Return (x, y) of the center of cell containing provided text 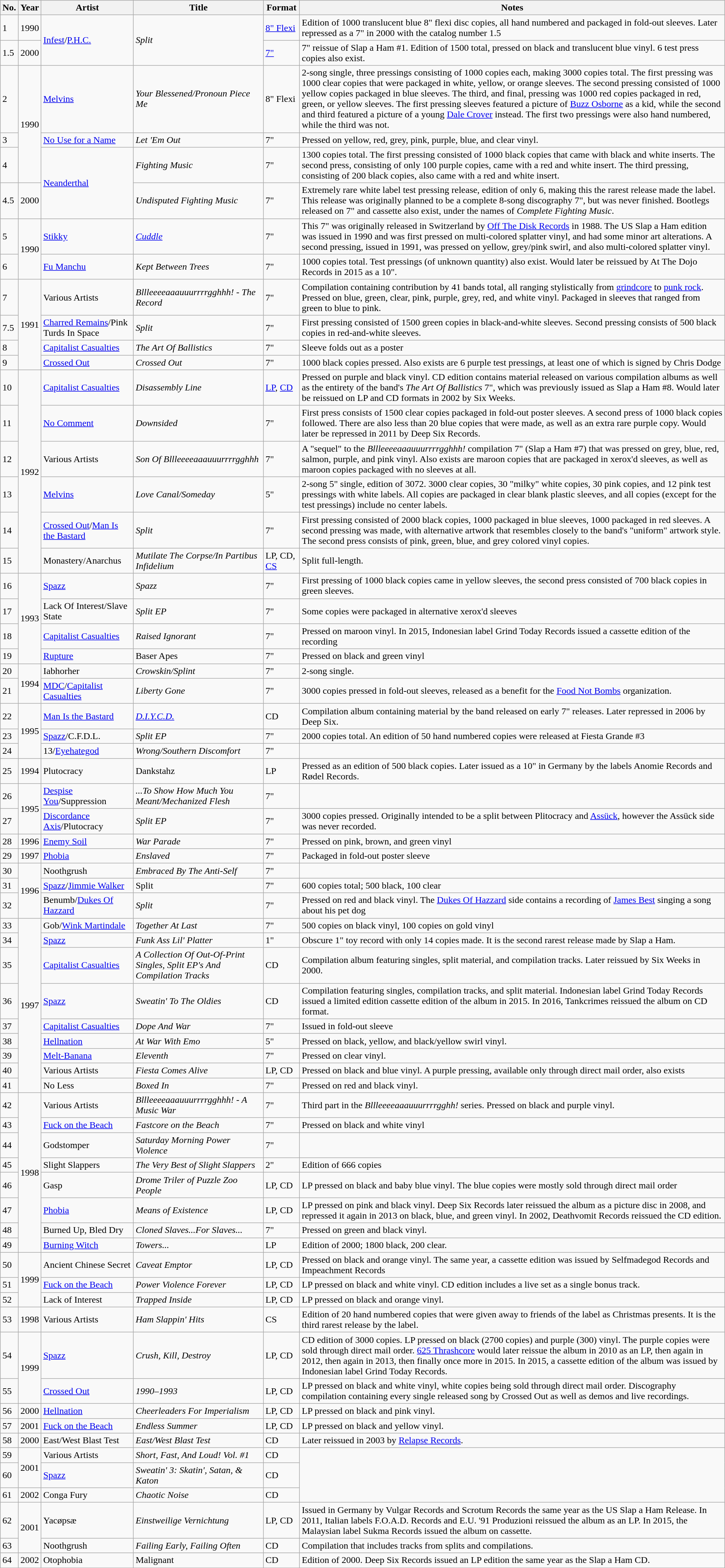
22 (9, 716)
Notes (512, 8)
600 copies total; 500 black, 100 clear (512, 885)
56 (9, 1411)
First pressing of 1000 black copies came in yellow sleeves, the second press consisted of 700 black copies in green sleeves. (512, 586)
59 (9, 1455)
7.5 (9, 328)
Otophobia (87, 1560)
Fiesta Comes Alive (198, 1070)
Melt-Banana (87, 1056)
Mutilate The Corpse/In Partibus Infidelium (198, 561)
Edition of 2000; 1800 black, 200 clear. (512, 1245)
62 (9, 1520)
Stikky (87, 236)
26 (9, 796)
MDC/Capitalist Casualties (87, 691)
1" (282, 940)
Enemy Soil (87, 841)
LP pressed on black and pink vinyl. (512, 1411)
Compilation that includes tracks from splits and compilations. (512, 1546)
Towers... (198, 1245)
At War With Emo (198, 1041)
Pressed on red and black vinyl. The Dukes Of Hazzard side contains a recording of James Best singing a song about his pet dog (512, 906)
18 (9, 636)
A Collection Of Out-Of-Print Singles, Split EP's And Compilation Tracks (198, 965)
Spazz/Jimmie Walker (87, 885)
Crush, Kill, Destroy (198, 1355)
Charred Remains/Pink Turds In Space (87, 328)
50 (9, 1265)
Lack Of Interest/Slave State (87, 611)
Undisputed Fighting Music (198, 201)
Obscure 1" toy record with only 14 copies made. It is the second rarest release made by Slap a Ham. (512, 940)
Together At Last (198, 925)
Neanderthal (87, 183)
Let 'Em Out (198, 140)
Issued in fold-out sleeve (512, 1026)
25 (9, 771)
Pressed on black, yellow, and black/yellow swirl vinyl. (512, 1041)
Compilation album featuring singles, split material, and compilation tracks. Later reissued by Six Weeks in 2000. (512, 965)
1992 (29, 472)
Compilation album containing material by the band released on early 7" releases. Later repressed in 2006 by Deep Six. (512, 716)
Monastery/Anarchus (87, 561)
1991 (29, 325)
49 (9, 1245)
No Use for a Name (87, 140)
3 (9, 140)
Dankstahz (198, 771)
12 (9, 459)
Cheerleaders For Imperialism (198, 1411)
Edition of 2000. Deep Six Records issued an LP edition the same year as the Slap a Ham CD. (512, 1560)
Artist (87, 8)
Ancient Chinese Secret (87, 1265)
5 (9, 236)
35 (9, 965)
Dope And War (198, 1026)
Some copies were packaged in alternative xerox'd sleeves (512, 611)
43 (9, 1125)
7" reissue of Slap a Ham #1. Edition of 1500 total, pressed on black and translucent blue vinyl. 6 test press copies also exist. (512, 53)
Liberty Gone (198, 691)
30 (9, 871)
36 (9, 1001)
No Comment (87, 423)
No Less (87, 1085)
Plutocracy (87, 771)
Pressed on maroon vinyl. In 2015, Indonesian label Grind Today Records issued a cassette edition of the recording (512, 636)
Failing Early, Failing Often (198, 1546)
Pressed on pink, brown, and green vinyl (512, 841)
27 (9, 821)
Packaged in fold-out poster sleeve (512, 856)
1 (9, 28)
47 (9, 1210)
LP pressed on black and baby blue vinyl. The blue copies were mostly sold through direct mail order (512, 1185)
Yacøpsæ (87, 1520)
28 (9, 841)
Cloned Slaves...For Slaves... (198, 1230)
Disassembly Line (198, 388)
Sleeve folds out as a poster (512, 347)
40 (9, 1070)
3000 copies pressed in fold-out sleeves, released as a benefit for the Food Not Bombs organization. (512, 691)
34 (9, 940)
Gob/Wink Martindale (87, 925)
Chaotic Noise (198, 1495)
39 (9, 1056)
24 (9, 751)
Year (29, 8)
19 (9, 656)
Trapped Inside (198, 1300)
Slight Slappers (87, 1165)
Pressed as an edition of 500 black copies. Later issued as a 10" in Germany by the labels Anomie Records and Rødel Records. (512, 771)
17 (9, 611)
4.5 (9, 201)
1000 copies total. Test pressings (of unknown quantity) also exist. Would later be reissued by At The Dojo Records in 2015 as a 10". (512, 266)
15 (9, 561)
Split full-length. (512, 561)
LP pressed on black and yellow vinyl. (512, 1426)
4 (9, 165)
Benumb/Dukes Of Hazzard (87, 906)
Son Of Bllleeeeaaauuurrrrgghhh (198, 459)
Your Blessened/Pronoun Piece Me (198, 99)
Wrong/Southern Discomfort (198, 751)
6 (9, 266)
The Very Best of Slight Slappers (198, 1165)
2 (9, 99)
Godstomper (87, 1145)
Downsided (198, 423)
Pressed on clear vinyl. (512, 1056)
Spazz/C.F.D.L. (87, 736)
53 (9, 1319)
No. (9, 8)
14 (9, 530)
Baser Apes (198, 656)
13 (9, 495)
1.5 (9, 53)
Fastcore on the Beach (198, 1125)
Edition of 666 copies (512, 1165)
Pressed on yellow, red, grey, pink, purple, blue, and clear vinyl. (512, 140)
Burned Up, Bled Dry (87, 1230)
War Parade (198, 841)
Embraced By The Anti-Self (198, 871)
Man Is the Bastard (87, 716)
CS (282, 1319)
Saturday Morning Power Violence (198, 1145)
33 (9, 925)
LP, CD, CS (282, 561)
Cuddle (198, 236)
7 (9, 297)
10 (9, 388)
Fu Manchu (87, 266)
Crowskin/Splint (198, 671)
Iabhorher (87, 671)
2-song single. (512, 671)
3000 copies pressed. Originally intended to be a split between Plitocracy and Assück, however the Assück side was never recorded. (512, 821)
Short, Fast, And Loud! Vol. #1 (198, 1455)
Pressed on black and blue vinyl. A purple pressing, available only through direct mail order, also exists (512, 1070)
500 copies on black vinyl, 100 copies on gold vinyl (512, 925)
Sweatin' 3: Skatin', Satan, & Katon (198, 1475)
Crossed Out/Man Is the Bastard (87, 530)
57 (9, 1426)
LP pressed on black and orange vinyl. (512, 1300)
21 (9, 691)
Funk Ass Lil' Platter (198, 940)
63 (9, 1546)
...To Show How Much You Meant/Mechanized Flesh (198, 796)
9 (9, 362)
37 (9, 1026)
First pressing consisted of 1500 green copies in black-and-white sleeves. Second pressing consists of 500 black copies in red-and-white sleeves. (512, 328)
54 (9, 1355)
Discordance Axis/Plutocracy (87, 821)
16 (9, 586)
2" (282, 1165)
Raised Ignorant (198, 636)
Rupture (87, 656)
11 (9, 423)
20 (9, 671)
32 (9, 906)
Bllleeeeaaauuurrrrgghhh! - The Record (198, 297)
Pressed on red and black vinyl. (512, 1085)
Conga Fury (87, 1495)
Despise You/Suppression (87, 796)
Pressed on black and orange vinyl. The same year, a cassette edition was issued by Selfmadegod Records and Impeachment Records (512, 1265)
Infest/P.H.C. (87, 40)
13/Eyehategod (87, 751)
Eleventh (198, 1056)
D.I.Y.C.D. (198, 716)
Edition of 20 hand numbered copies that were given away to friends of the label as Christmas presents. It is the third rarest release by the label. (512, 1319)
Einstweilige Vernichtung (198, 1520)
Kept Between Trees (198, 266)
Sweatin' To The Oldies (198, 1001)
45 (9, 1165)
Enslaved (198, 856)
Pressed on green and black vinyl. (512, 1230)
51 (9, 1285)
Pressed on black and white vinyl (512, 1125)
64 (9, 1560)
LP pressed on black and white vinyl. CD edition includes a live set as a single bonus track. (512, 1285)
48 (9, 1230)
Love Canal/Someday (198, 495)
Means of Existence (198, 1210)
41 (9, 1085)
31 (9, 885)
Format (282, 8)
46 (9, 1185)
Gasp (87, 1185)
Pressed on black and green vinyl (512, 656)
Bllleeeeaaauuurrrrgghhh! - A Music War (198, 1106)
58 (9, 1441)
29 (9, 856)
1000 black copies pressed. Also exists are 6 purple test pressings, at least one of which is signed by Chris Dodge (512, 362)
The Art Of Ballistics (198, 347)
2000 copies total. An edition of 50 hand numbered copies were released at Fiesta Grande #3 (512, 736)
60 (9, 1475)
61 (9, 1495)
Caveat Emptor (198, 1265)
1993 (29, 618)
Malignant (198, 1560)
Title (198, 8)
38 (9, 1041)
Lack of Interest (87, 1300)
Endless Summer (198, 1426)
44 (9, 1145)
Boxed In (198, 1085)
52 (9, 1300)
55 (9, 1391)
8 (9, 347)
Third part in the Bllleeeeaaauuurrrrgghh! series. Pressed on black and purple vinyl. (512, 1106)
1990–1993 (198, 1391)
Power Violence Forever (198, 1285)
23 (9, 736)
Fighting Music (198, 165)
Drome Triler of Puzzle Zoo People (198, 1185)
Later reissued in 2003 by Relapse Records. (512, 1441)
Burning Witch (87, 1245)
Ham Slappin' Hits (198, 1319)
42 (9, 1106)
